Scan for the cell matching the given text and deliver its (x, y) coordinate at center. 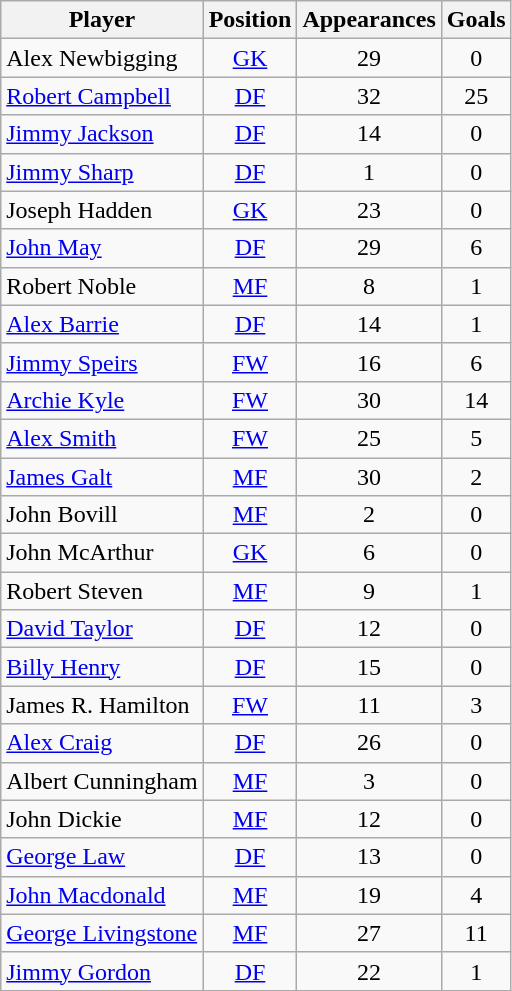
John Macdonald (102, 895)
Alex Barrie (102, 324)
Alex Craig (102, 743)
Player (102, 20)
5 (476, 438)
16 (369, 362)
Alex Smith (102, 438)
Billy Henry (102, 667)
8 (369, 286)
James Galt (102, 477)
George Law (102, 857)
Jimmy Jackson (102, 134)
John Bovill (102, 515)
26 (369, 743)
9 (369, 591)
Robert Steven (102, 591)
John May (102, 248)
23 (369, 210)
Jimmy Gordon (102, 971)
Goals (476, 20)
4 (476, 895)
15 (369, 667)
Alex Newbigging (102, 58)
Robert Noble (102, 286)
David Taylor (102, 629)
27 (369, 933)
32 (369, 96)
Appearances (369, 20)
Position (250, 20)
Jimmy Sharp (102, 172)
22 (369, 971)
Robert Campbell (102, 96)
13 (369, 857)
19 (369, 895)
Jimmy Speirs (102, 362)
John McArthur (102, 553)
John Dickie (102, 819)
Albert Cunningham (102, 781)
James R. Hamilton (102, 705)
Archie Kyle (102, 400)
George Livingstone (102, 933)
Joseph Hadden (102, 210)
